Pinpoint the cell where the given text exists, returning its [X, Y] midpoint coordinate. 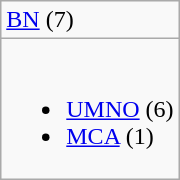
UMNO (6) MCA (1) [90, 109]
BN (7) [90, 20]
